Output the (X, Y) coordinate of the center of the cell containing the given text.  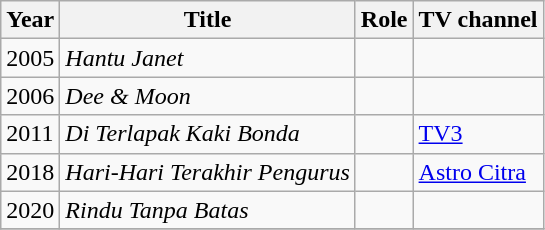
Role (384, 20)
2018 (30, 172)
Hantu Janet (208, 58)
Di Terlapak Kaki Bonda (208, 134)
Dee & Moon (208, 96)
TV channel (478, 20)
Astro Citra (478, 172)
Title (208, 20)
Hari-Hari Terakhir Pengurus (208, 172)
2020 (30, 210)
Rindu Tanpa Batas (208, 210)
2011 (30, 134)
Year (30, 20)
2006 (30, 96)
TV3 (478, 134)
2005 (30, 58)
